Extract the (X, Y) coordinate from the center of the cell holding the provided text.  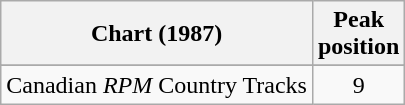
Chart (1987) (157, 34)
9 (358, 85)
Peakposition (358, 34)
Canadian RPM Country Tracks (157, 85)
